Extract the [x, y] coordinate from the center of the cell holding the provided text.  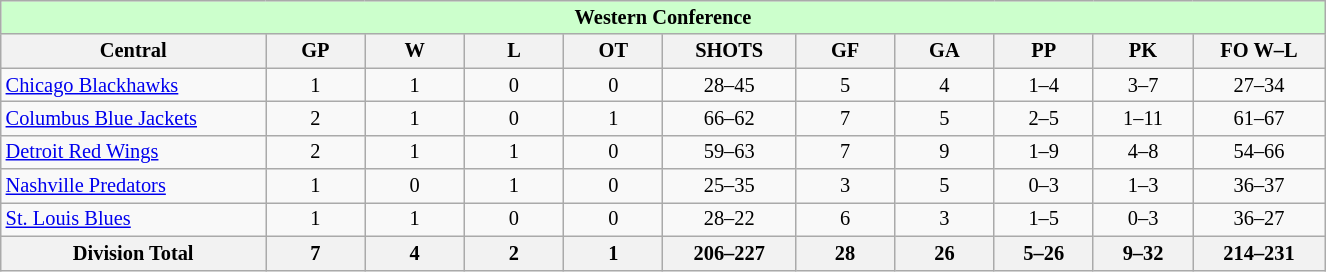
L [514, 51]
1–4 [1044, 85]
4–8 [1142, 152]
3–7 [1142, 85]
28–45 [729, 85]
27–34 [1260, 85]
36–27 [1260, 219]
59–63 [729, 152]
Columbus Blue Jackets [134, 118]
1–5 [1044, 219]
Division Total [134, 253]
PP [1044, 51]
1–3 [1142, 186]
GP [316, 51]
1–11 [1142, 118]
Western Conference [663, 17]
W [414, 51]
SHOTS [729, 51]
2–5 [1044, 118]
214–231 [1260, 253]
28 [844, 253]
FO W–L [1260, 51]
61–67 [1260, 118]
54–66 [1260, 152]
36–37 [1260, 186]
6 [844, 219]
206–227 [729, 253]
PK [1142, 51]
Nashville Predators [134, 186]
St. Louis Blues [134, 219]
Detroit Red Wings [134, 152]
28–22 [729, 219]
66–62 [729, 118]
25–35 [729, 186]
5–26 [1044, 253]
Central [134, 51]
Chicago Blackhawks [134, 85]
9–32 [1142, 253]
OT [614, 51]
26 [944, 253]
9 [944, 152]
1–9 [1044, 152]
GF [844, 51]
GA [944, 51]
